Provide the [x, y] coordinate of the cell's center where the given text is located.  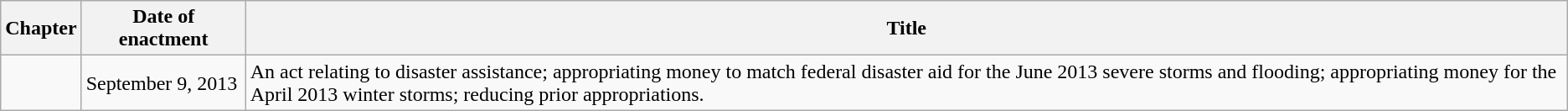
Chapter [41, 29]
September 9, 2013 [163, 82]
Date of enactment [163, 29]
Title [906, 29]
